From the cell containing the given text, extract its center point as [X, Y] coordinate. 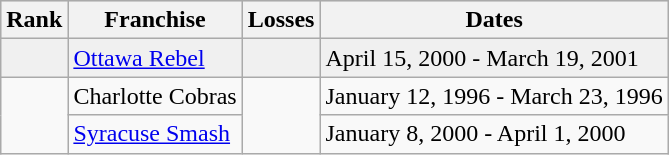
Charlotte Cobras [155, 96]
January 8, 2000 - April 1, 2000 [494, 134]
January 12, 1996 - March 23, 1996 [494, 96]
Losses [281, 20]
Dates [494, 20]
Ottawa Rebel [155, 58]
Franchise [155, 20]
Syracuse Smash [155, 134]
Rank [34, 20]
April 15, 2000 - March 19, 2001 [494, 58]
